Detect which cell encompasses the target text, then output its (x, y) center coordinate. 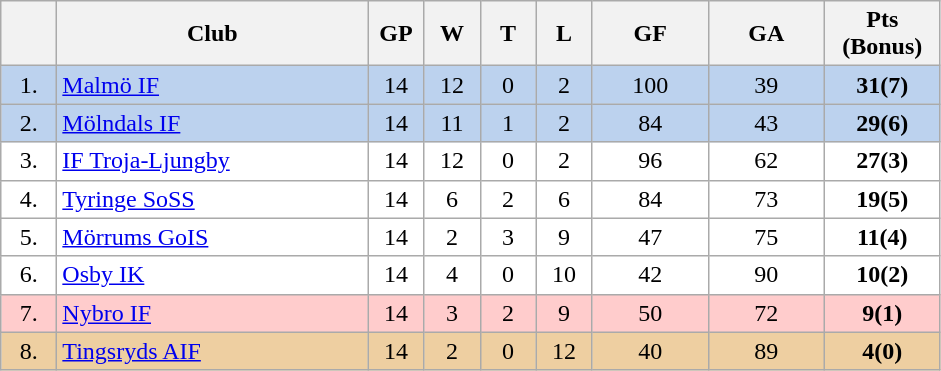
Osby IK (212, 275)
11(4) (882, 237)
9(1) (882, 313)
47 (650, 237)
7. (29, 313)
4 (452, 275)
27(3) (882, 161)
Mörrums GoIS (212, 237)
39 (766, 85)
31(7) (882, 85)
GF (650, 34)
Nybro IF (212, 313)
73 (766, 199)
8. (29, 351)
L (564, 34)
90 (766, 275)
Tyringe SoSS (212, 199)
1. (29, 85)
62 (766, 161)
100 (650, 85)
Tingsryds AIF (212, 351)
89 (766, 351)
5. (29, 237)
10(2) (882, 275)
50 (650, 313)
Mölndals IF (212, 123)
19(5) (882, 199)
1 (508, 123)
3. (29, 161)
75 (766, 237)
W (452, 34)
96 (650, 161)
GA (766, 34)
Malmö IF (212, 85)
10 (564, 275)
4(0) (882, 351)
6. (29, 275)
43 (766, 123)
40 (650, 351)
11 (452, 123)
42 (650, 275)
T (508, 34)
Club (212, 34)
2. (29, 123)
IF Troja-Ljungby (212, 161)
4. (29, 199)
Pts (Bonus) (882, 34)
72 (766, 313)
29(6) (882, 123)
GP (396, 34)
